Find where the given text appears and provide that cell's center as (x, y) coordinate. 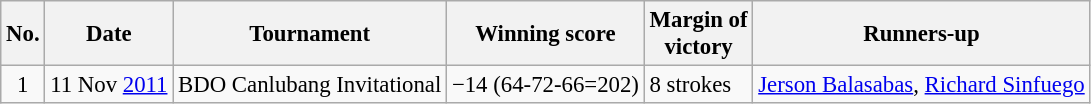
Runners-up (922, 34)
−14 (64-72-66=202) (546, 85)
Margin of victory (698, 34)
1 (23, 85)
Date (109, 34)
Tournament (310, 34)
8 strokes (698, 85)
Winning score (546, 34)
BDO Canlubang Invitational (310, 85)
11 Nov 2011 (109, 85)
No. (23, 34)
Jerson Balasabas, Richard Sinfuego (922, 85)
